Return [X, Y] of the center of cell containing provided text 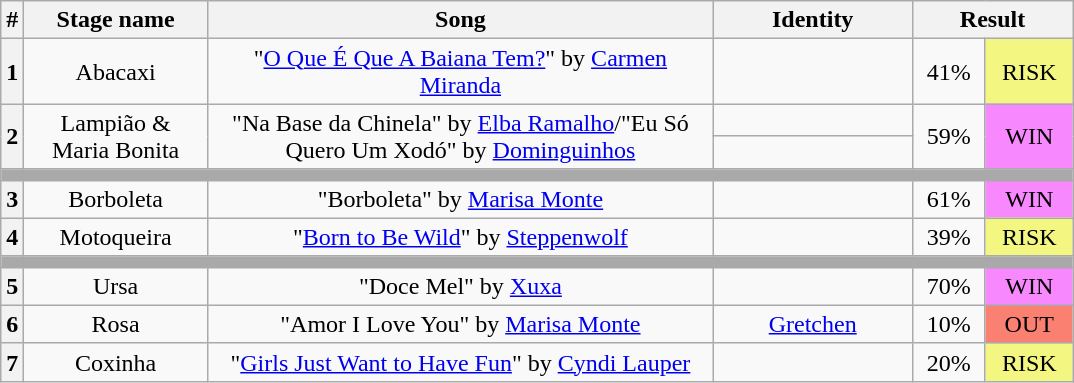
6 [12, 324]
39% [948, 237]
Coxinha [116, 362]
Motoqueira [116, 237]
2 [12, 136]
Rosa [116, 324]
59% [948, 136]
# [12, 20]
20% [948, 362]
3 [12, 199]
"Borboleta" by Marisa Monte [460, 199]
70% [948, 286]
7 [12, 362]
Gretchen [812, 324]
Identity [812, 20]
"Born to Be Wild" by Steppenwolf [460, 237]
Abacaxi [116, 72]
"O Que É Que A Baiana Tem?" by Carmen Miranda [460, 72]
5 [12, 286]
"Doce Mel" by Xuxa [460, 286]
Song [460, 20]
10% [948, 324]
OUT [1029, 324]
61% [948, 199]
"Amor I Love You" by Marisa Monte [460, 324]
"Girls Just Want to Have Fun" by Cyndi Lauper [460, 362]
Ursa [116, 286]
4 [12, 237]
1 [12, 72]
"Na Base da Chinela" by Elba Ramalho/"Eu Só Quero Um Xodó" by Dominguinhos [460, 136]
Stage name [116, 20]
41% [948, 72]
Borboleta [116, 199]
Lampião & Maria Bonita [116, 136]
Result [992, 20]
